Search for the cell housing the specified text and yield its (x, y) center coordinate. 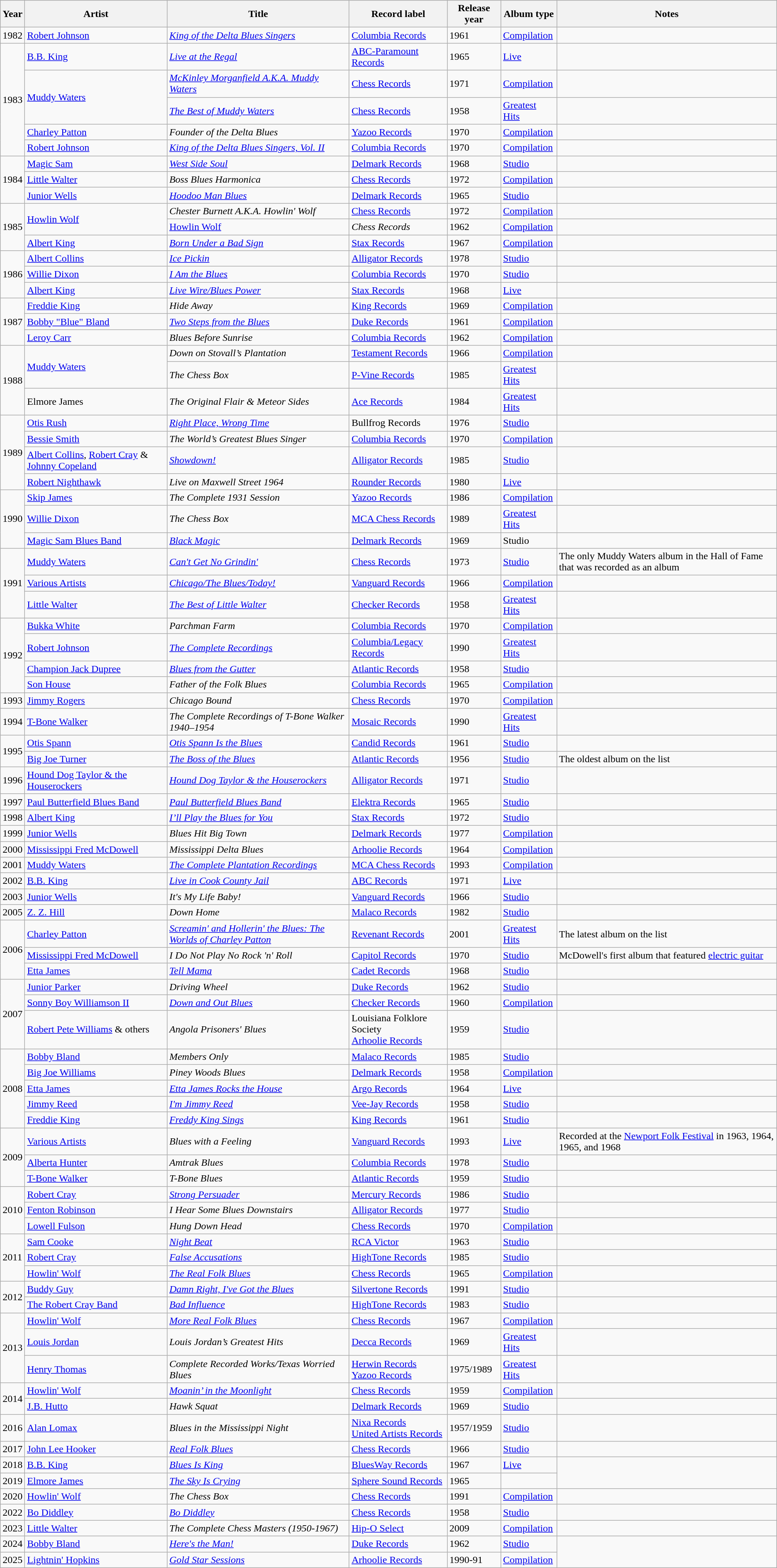
Down and Out Blues (258, 1003)
The Complete Plantation Recordings (258, 865)
Album type (529, 14)
1992 (12, 655)
Blues Is King (258, 1465)
Live at the Regal (258, 56)
Parchman Farm (258, 626)
Herwin RecordsYazoo Records (398, 1369)
2016 (12, 1427)
1990-91 (474, 1560)
The Complete Recordings (258, 648)
Piney Woods Blues (258, 1072)
It's My Life Baby! (258, 897)
1963 (474, 1242)
Chester Burnett A.K.A. Howlin' Wolf (258, 211)
Recorded at the Newport Folk Festival in 1963, 1964, 1965, and 1968 (667, 1141)
Chicago/The Blues/Today! (258, 583)
Strong Persuader (258, 1194)
I'm Jimmy Reed (258, 1104)
Silvertone Records (398, 1289)
Hung Down Head (258, 1226)
The oldest album on the list (667, 759)
Cadet Records (398, 971)
Sam Cooke (96, 1242)
Capitol Records (398, 955)
The Sky Is Crying (258, 1481)
Down on Stovall’s Plantation (258, 353)
Mercury Records (398, 1194)
Can't Get No Grindin' (258, 562)
Real Folk Blues (258, 1449)
Testament Records (398, 353)
2000 (12, 849)
Albert Collins (96, 259)
2010 (12, 1210)
Artist (96, 14)
The World’s Greatest Blues Singer (258, 439)
2020 (12, 1497)
Blues in the Mississippi Night (258, 1427)
Henry Thomas (96, 1369)
Bukka White (96, 626)
Louis Jordan’s Greatest Hits (258, 1342)
King of the Delta Blues Singers (258, 35)
Son House (96, 685)
Blues with a Feeling (258, 1141)
Jimmy Reed (96, 1104)
2014 (12, 1398)
Live Wire/Blues Power (258, 290)
The Complete Recordings of T-Bone Walker 1940–1954 (258, 722)
Gold Star Sessions (258, 1560)
Founder of the Delta Blues (258, 132)
Alberta Hunter (96, 1163)
1996 (12, 780)
1997 (12, 802)
Otis Spann (96, 743)
Rounder Records (398, 482)
The only Muddy Waters album in the Hall of Fame that was recorded as an album (667, 562)
Black Magic (258, 540)
Showdown! (258, 460)
1998 (12, 817)
McDowell's first album that featured electric guitar (667, 955)
Buddy Guy (96, 1289)
Here's the Man! (258, 1544)
Leroy Carr (96, 338)
Decca Records (398, 1342)
Angola Prisoners' Blues (258, 1030)
2005 (12, 912)
The latest album on the list (667, 934)
Damn Right, I've Got the Blues (258, 1289)
False Accusations (258, 1257)
ABC-Paramount Records (398, 56)
Blues from the Gutter (258, 669)
Complete Recorded Works/Texas Worried Blues (258, 1369)
Freddy King Sings (258, 1120)
2008 (12, 1088)
John Lee Hooker (96, 1449)
Hoodoo Man Blues (258, 195)
I Am the Blues (258, 274)
Big Joe Turner (96, 759)
Bobby "Blue" Bland (96, 322)
2003 (12, 897)
1960 (474, 1003)
Tell Mama (258, 971)
Live on Maxwell Street 1964 (258, 482)
2002 (12, 881)
Louisiana Folklore SocietyArhoolie Records (398, 1030)
2023 (12, 1528)
Candid Records (398, 743)
P-Vine Records (398, 374)
1973 (474, 562)
Magic Sam Blues Band (96, 540)
Right Place, Wrong Time (258, 423)
Title (258, 14)
Lowell Fulson (96, 1226)
Junior Parker (96, 987)
BluesWay Records (398, 1465)
Night Beat (258, 1242)
The Complete 1931 Session (258, 497)
Chicago Bound (258, 700)
1956 (474, 759)
2011 (12, 1257)
2007 (12, 1014)
Ace Records (398, 402)
Champion Jack Dupree (96, 669)
Sonny Boy Williamson II (96, 1003)
Hide Away (258, 306)
2018 (12, 1465)
Magic Sam (96, 164)
Big Joe Williams (96, 1072)
Screamin' and Hollerin' the Blues: The Worlds of Charley Patton (258, 934)
Born Under a Bad Sign (258, 243)
Albert Collins, Robert Cray & Johnny Copeland (96, 460)
2024 (12, 1544)
2012 (12, 1297)
1976 (474, 423)
King of the Delta Blues Singers, Vol. II (258, 148)
I Do Not Play No Rock 'n' Roll (258, 955)
Robert Nighthawk (96, 482)
The Best of Little Walter (258, 604)
Louis Jordan (96, 1342)
More Real Folk Blues (258, 1321)
Otis Spann Is the Blues (258, 743)
Bessie Smith (96, 439)
Live in Cook County Jail (258, 881)
The Robert Cray Band (96, 1305)
Robert Pete Williams & others (96, 1030)
The Original Flair & Meteor Sides (258, 402)
Driving Wheel (258, 987)
Release year (474, 14)
The Best of Muddy Waters (258, 110)
Fenton Robinson (96, 1210)
RCA Victor (398, 1242)
Columbia/Legacy Records (398, 648)
Alan Lomax (96, 1427)
1975/1989 (474, 1369)
Boss Blues Harmonica (258, 179)
The Real Folk Blues (258, 1273)
Down Home (258, 912)
Moanin’ in the Moonlight (258, 1390)
2025 (12, 1560)
Year (12, 14)
2019 (12, 1481)
Ice Pickin (258, 259)
Amtrak Blues (258, 1163)
Blues Hit Big Town (258, 833)
Vee-Jay Records (398, 1104)
2022 (12, 1512)
Hawk Squat (258, 1406)
2013 (12, 1348)
Elektra Records (398, 802)
1980 (474, 482)
1994 (12, 722)
T-Bone Blues (258, 1179)
Two Steps from the Blues (258, 322)
1987 (12, 322)
Bad Influence (258, 1305)
Jimmy Rogers (96, 700)
Record label (398, 14)
Mosaic Records (398, 722)
2017 (12, 1449)
Nixa RecordsUnited Artists Records (398, 1427)
Bullfrog Records (398, 423)
Otis Rush (96, 423)
1988 (12, 380)
Notes (667, 14)
Hip-O Select (398, 1528)
Father of the Folk Blues (258, 685)
I’ll Play the Blues for You (258, 817)
Revenant Records (398, 934)
ABC Records (398, 881)
Z. Z. Hill (96, 912)
Lightnin' Hopkins (96, 1560)
Blues Before Sunrise (258, 338)
Mississippi Delta Blues (258, 849)
The Complete Chess Masters (1950-1967) (258, 1528)
West Side Soul (258, 164)
The Boss of the Blues (258, 759)
2006 (12, 950)
Argo Records (398, 1088)
1995 (12, 751)
1957/1959 (474, 1427)
J.B. Hutto (96, 1406)
Skip James (96, 497)
Members Only (258, 1057)
I Hear Some Blues Downstairs (258, 1210)
McKinley Morganfield A.K.A. Muddy Waters (258, 84)
Sphere Sound Records (398, 1481)
1999 (12, 833)
Etta James Rocks the House (258, 1088)
